Search for the cell housing the specified text and yield its [X, Y] center coordinate. 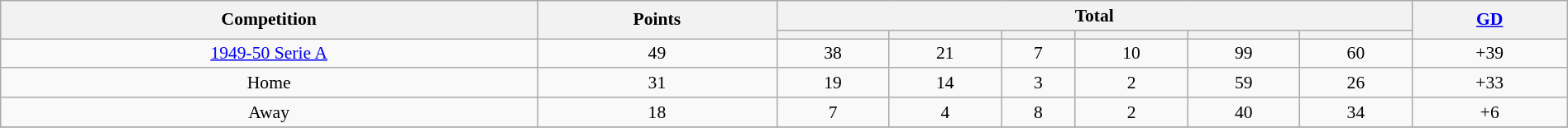
59 [1244, 83]
49 [657, 53]
21 [945, 53]
14 [945, 83]
+39 [1489, 53]
Total [1094, 16]
38 [833, 53]
8 [1039, 112]
10 [1131, 53]
26 [1356, 83]
Away [270, 112]
19 [833, 83]
+6 [1489, 112]
31 [657, 83]
3 [1039, 83]
99 [1244, 53]
Competition [270, 20]
4 [945, 112]
Home [270, 83]
60 [1356, 53]
18 [657, 112]
34 [1356, 112]
Points [657, 20]
GD [1489, 20]
+33 [1489, 83]
1949-50 Serie A [270, 53]
40 [1244, 112]
